Detect which cell encompasses the target text, then output its [x, y] center coordinate. 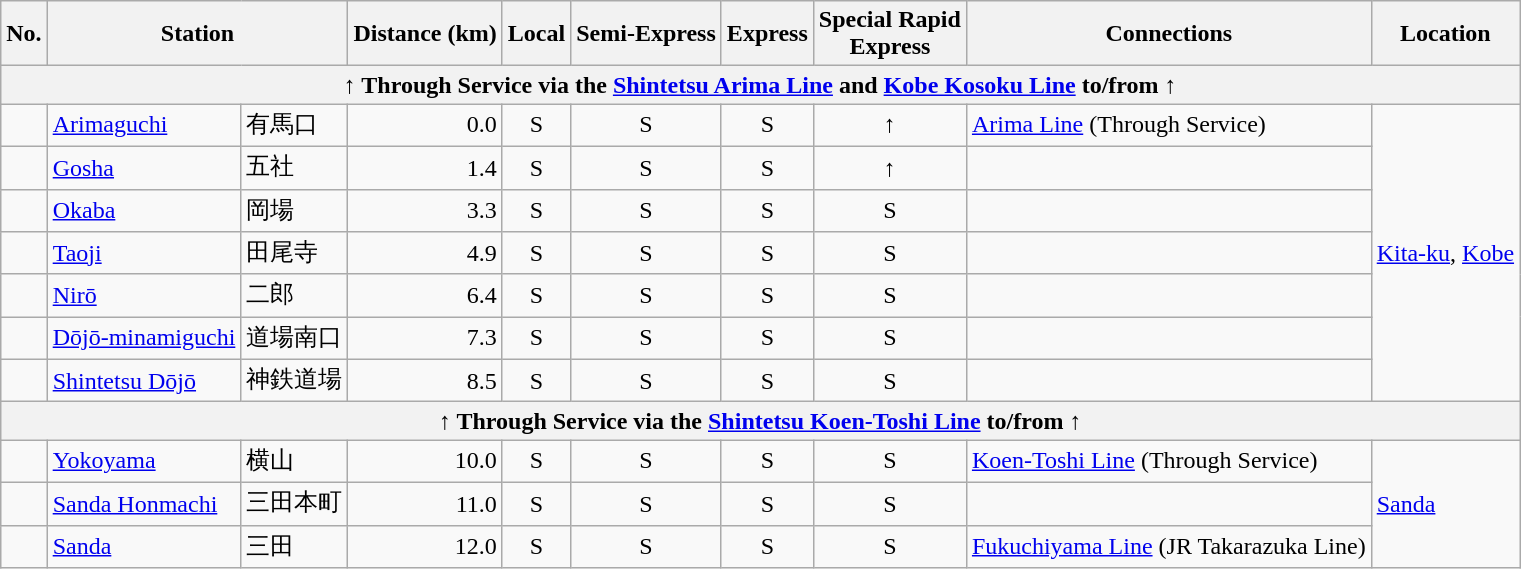
3.3 [425, 210]
Koen-Toshi Line (Through Service) [1168, 462]
Dōjō-minamiguchi [144, 338]
7.3 [425, 338]
道場南口 [294, 338]
Fukuchiyama Line (JR Takarazuka Line) [1168, 546]
横山 [294, 462]
Shintetsu Dōjō [144, 380]
三田 [294, 546]
Distance (km) [425, 34]
6.4 [425, 296]
10.0 [425, 462]
↑ Through Service via the Shintetsu Arima Line and Kobe Kosoku Line to/from ↑ [760, 85]
有馬口 [294, 126]
11.0 [425, 504]
Okaba [144, 210]
Semi-Express [646, 34]
1.4 [425, 168]
Special Rapid Express [890, 34]
12.0 [425, 546]
田尾寺 [294, 254]
Arimaguchi [144, 126]
Location [1445, 34]
↑ Through Service via the Shintetsu Koen-Toshi Line to/from ↑ [760, 421]
8.5 [425, 380]
Taoji [144, 254]
Nirō [144, 296]
Station [198, 34]
岡場 [294, 210]
Sanda Honmachi [144, 504]
三田本町 [294, 504]
Local [536, 34]
二郎 [294, 296]
神鉄道場 [294, 380]
Arima Line (Through Service) [1168, 126]
Express [767, 34]
0.0 [425, 126]
Connections [1168, 34]
Yokoyama [144, 462]
No. [24, 34]
Kita-ku, Kobe [1445, 253]
五社 [294, 168]
Gosha [144, 168]
4.9 [425, 254]
